Scan for the cell matching the given text and deliver its [x, y] coordinate at center. 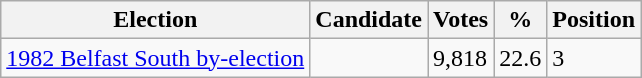
Votes [461, 20]
22.6 [520, 58]
1982 Belfast South by-election [156, 58]
Election [156, 20]
9,818 [461, 58]
Candidate [369, 20]
3 [594, 58]
Position [594, 20]
% [520, 20]
